Search for the cell housing the specified text and yield its [X, Y] center coordinate. 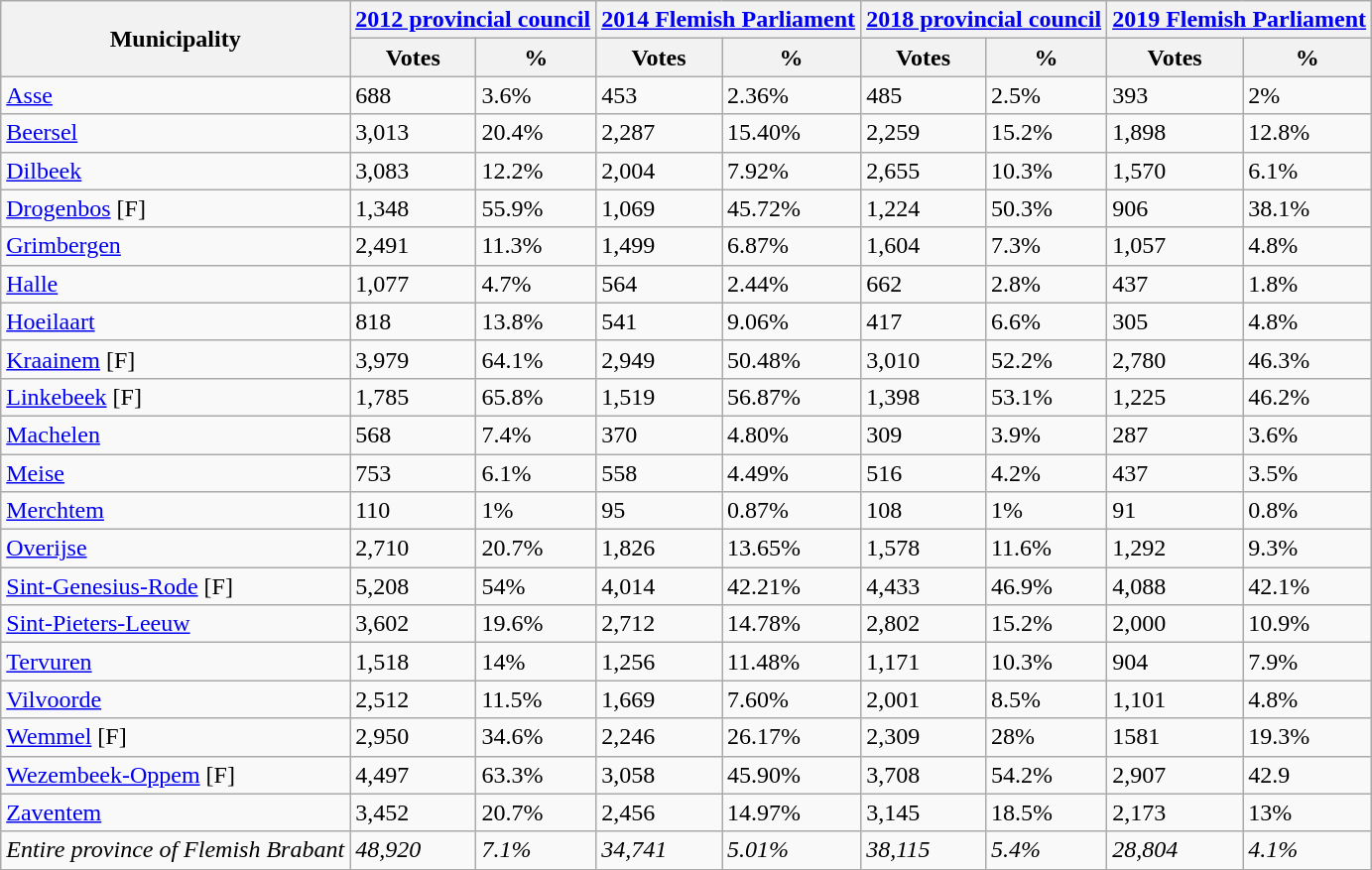
1,499 [659, 246]
305 [1175, 321]
14.97% [792, 812]
9.3% [1308, 549]
0.8% [1308, 511]
2,004 [659, 171]
2.44% [792, 284]
688 [413, 95]
2,802 [924, 624]
3.5% [1308, 473]
904 [1175, 662]
2,259 [924, 133]
6.87% [792, 246]
Entire province of Flemish Brabant [176, 850]
3,058 [659, 775]
Drogenbos [F] [176, 208]
1,069 [659, 208]
45.90% [792, 775]
50.3% [1046, 208]
818 [413, 321]
13% [1308, 812]
Beersel [176, 133]
8.5% [1046, 699]
34.6% [536, 737]
64.1% [536, 359]
13.65% [792, 549]
4.49% [792, 473]
2,712 [659, 624]
Machelen [176, 435]
7.60% [792, 699]
63.3% [536, 775]
2,456 [659, 812]
1581 [1175, 737]
1,570 [1175, 171]
393 [1175, 95]
28,804 [1175, 850]
Grimbergen [176, 246]
1,171 [924, 662]
2012 provincial council [473, 20]
19.3% [1308, 737]
Meise [176, 473]
50.48% [792, 359]
2,173 [1175, 812]
2,950 [413, 737]
1,256 [659, 662]
34,741 [659, 850]
1,292 [1175, 549]
7.1% [536, 850]
2018 provincial council [984, 20]
2,949 [659, 359]
Linkebeek [F] [176, 397]
Wemmel [F] [176, 737]
1,101 [1175, 699]
568 [413, 435]
3,010 [924, 359]
54% [536, 586]
1,519 [659, 397]
108 [924, 511]
91 [1175, 511]
18.5% [1046, 812]
753 [413, 473]
2,512 [413, 699]
14% [536, 662]
7.92% [792, 171]
417 [924, 321]
2,907 [1175, 775]
1.8% [1308, 284]
52.2% [1046, 359]
1,224 [924, 208]
45.72% [792, 208]
662 [924, 284]
1,669 [659, 699]
46.3% [1308, 359]
9.06% [792, 321]
3,602 [413, 624]
53.1% [1046, 397]
3,145 [924, 812]
55.9% [536, 208]
Dilbeek [176, 171]
1,578 [924, 549]
485 [924, 95]
1,898 [1175, 133]
4,433 [924, 586]
15.40% [792, 133]
11.6% [1046, 549]
19.6% [536, 624]
1,225 [1175, 397]
Wezembeek-Oppem [F] [176, 775]
2014 Flemish Parliament [728, 20]
7.3% [1046, 246]
Kraainem [F] [176, 359]
2,309 [924, 737]
309 [924, 435]
2.36% [792, 95]
2.5% [1046, 95]
38,115 [924, 850]
2,000 [1175, 624]
4.80% [792, 435]
564 [659, 284]
4.7% [536, 284]
5,208 [413, 586]
54.2% [1046, 775]
5.4% [1046, 850]
Sint-Genesius-Rode [F] [176, 586]
558 [659, 473]
95 [659, 511]
48,920 [413, 850]
3,979 [413, 359]
1,518 [413, 662]
Asse [176, 95]
287 [1175, 435]
2,491 [413, 246]
28% [1046, 737]
42.9 [1308, 775]
13.8% [536, 321]
2% [1308, 95]
Vilvoorde [176, 699]
46.2% [1308, 397]
56.87% [792, 397]
3,083 [413, 171]
11.48% [792, 662]
11.5% [536, 699]
2.8% [1046, 284]
1,604 [924, 246]
3,452 [413, 812]
2,246 [659, 737]
38.1% [1308, 208]
3,013 [413, 133]
1,826 [659, 549]
3,708 [924, 775]
Zaventem [176, 812]
26.17% [792, 737]
541 [659, 321]
453 [659, 95]
42.1% [1308, 586]
Halle [176, 284]
7.9% [1308, 662]
516 [924, 473]
Hoeilaart [176, 321]
4,497 [413, 775]
2,710 [413, 549]
5.01% [792, 850]
4,088 [1175, 586]
42.21% [792, 586]
1,057 [1175, 246]
2019 Flemish Parliament [1240, 20]
Sint-Pieters-Leeuw [176, 624]
12.2% [536, 171]
1,348 [413, 208]
2,655 [924, 171]
4,014 [659, 586]
Merchtem [176, 511]
906 [1175, 208]
1,077 [413, 284]
20.4% [536, 133]
110 [413, 511]
2,001 [924, 699]
65.8% [536, 397]
1,398 [924, 397]
14.78% [792, 624]
3.9% [1046, 435]
4.1% [1308, 850]
0.87% [792, 511]
4.2% [1046, 473]
46.9% [1046, 586]
370 [659, 435]
Municipality [176, 39]
2,780 [1175, 359]
Tervuren [176, 662]
1,785 [413, 397]
11.3% [536, 246]
Overijse [176, 549]
6.6% [1046, 321]
7.4% [536, 435]
2,287 [659, 133]
12.8% [1308, 133]
10.9% [1308, 624]
